Locate the cell with the specified text and output its (X, Y) center coordinate. 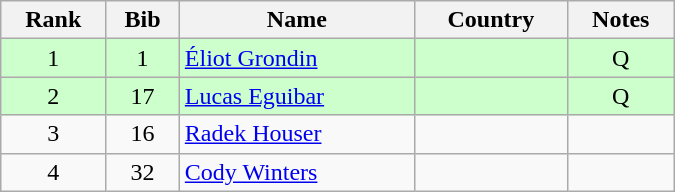
3 (54, 134)
Cody Winters (296, 172)
Rank (54, 20)
Bib (143, 20)
Éliot Grondin (296, 58)
16 (143, 134)
Country (490, 20)
Notes (620, 20)
2 (54, 96)
17 (143, 96)
Name (296, 20)
32 (143, 172)
Lucas Eguibar (296, 96)
Radek Houser (296, 134)
4 (54, 172)
